Determine the [X, Y] coordinate at the center of the cell enclosing the given text.  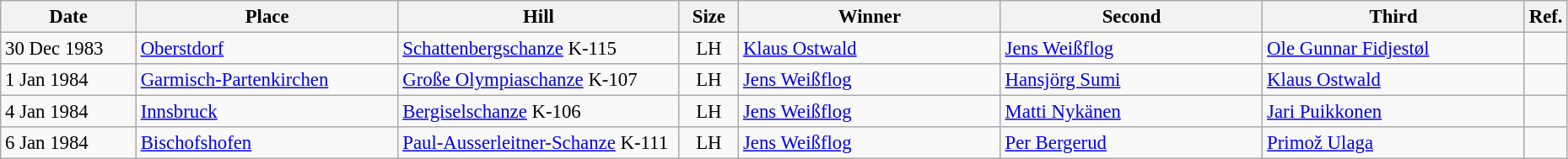
6 Jan 1984 [69, 143]
Place [267, 17]
Second [1132, 17]
Ref. [1545, 17]
Third [1393, 17]
Innsbruck [267, 112]
4 Jan 1984 [69, 112]
Primož Ulaga [1393, 143]
Schattenbergschanze K-115 [538, 49]
Size [709, 17]
Bergiselschanze K-106 [538, 112]
Jari Puikkonen [1393, 112]
1 Jan 1984 [69, 80]
Oberstdorf [267, 49]
Bischofshofen [267, 143]
Paul-Ausserleitner-Schanze K-111 [538, 143]
Per Bergerud [1132, 143]
Date [69, 17]
Winner [870, 17]
Garmisch-Partenkirchen [267, 80]
Große Olympiaschanze K-107 [538, 80]
Hansjörg Sumi [1132, 80]
Hill [538, 17]
Ole Gunnar Fidjestøl [1393, 49]
30 Dec 1983 [69, 49]
Matti Nykänen [1132, 112]
